Identify which cell holds the provided text, then report its [x, y] central coordinate. 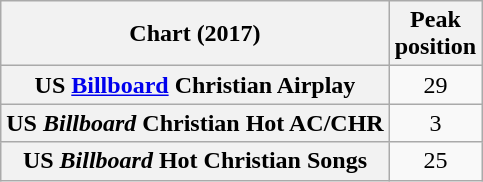
US Billboard Christian Hot AC/CHR [195, 123]
Chart (2017) [195, 34]
25 [435, 161]
3 [435, 123]
29 [435, 85]
Peakposition [435, 34]
US Billboard Hot Christian Songs [195, 161]
US Billboard Christian Airplay [195, 85]
